Pinpoint the cell where the given text exists, returning its (X, Y) midpoint coordinate. 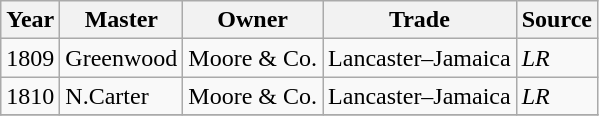
1809 (30, 58)
N.Carter (122, 96)
Owner (253, 20)
Source (556, 20)
1810 (30, 96)
Trade (420, 20)
Master (122, 20)
Greenwood (122, 58)
Year (30, 20)
